Output the (X, Y) coordinate of the center of the cell containing the given text.  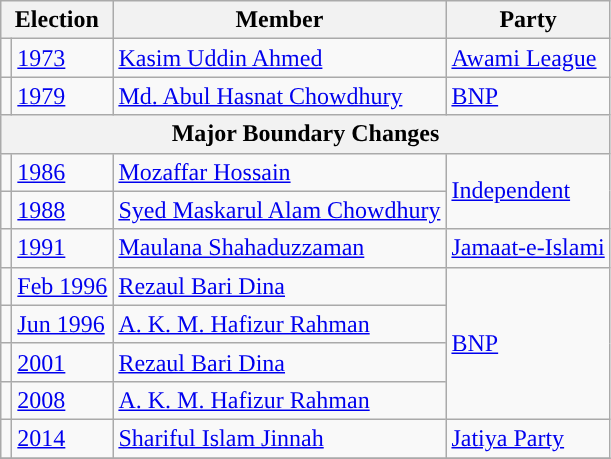
1988 (62, 210)
1991 (62, 248)
1986 (62, 172)
Kasim Uddin Ahmed (280, 58)
1973 (62, 58)
Jamaat-e-Islami (528, 248)
Mozaffar Hossain (280, 172)
2001 (62, 362)
Feb 1996 (62, 286)
Jatiya Party (528, 438)
Independent (528, 191)
2008 (62, 400)
Syed Maskarul Alam Chowdhury (280, 210)
Md. Abul Hasnat Chowdhury (280, 96)
Member (280, 20)
2014 (62, 438)
Major Boundary Changes (306, 134)
Election (57, 20)
Awami League (528, 58)
1979 (62, 96)
Shariful Islam Jinnah (280, 438)
Party (528, 20)
Jun 1996 (62, 324)
Maulana Shahaduzzaman (280, 248)
